Pinpoint the cell where the given text exists, returning its (X, Y) midpoint coordinate. 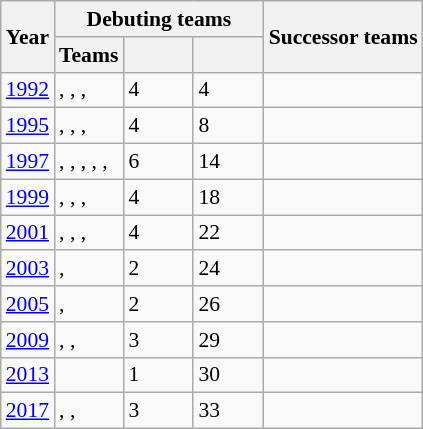
29 (228, 340)
33 (228, 411)
Teams (88, 55)
1995 (28, 126)
, , , , , (88, 162)
2017 (28, 411)
1997 (28, 162)
18 (228, 197)
24 (228, 269)
Successor teams (344, 36)
Year (28, 36)
8 (228, 126)
26 (228, 304)
Debuting teams (159, 19)
1999 (28, 197)
1992 (28, 90)
2003 (28, 269)
6 (158, 162)
14 (228, 162)
2005 (28, 304)
22 (228, 233)
1 (158, 375)
2009 (28, 340)
30 (228, 375)
2013 (28, 375)
2001 (28, 233)
